From the cell containing the given text, extract its center point as [X, Y] coordinate. 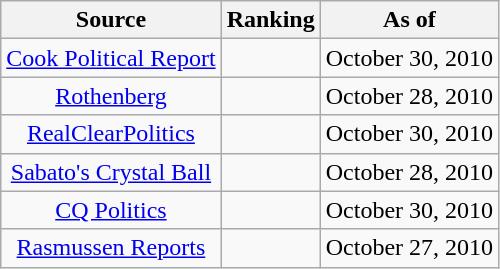
RealClearPolitics [111, 134]
Rothenberg [111, 96]
Source [111, 20]
Ranking [270, 20]
As of [409, 20]
Rasmussen Reports [111, 248]
Sabato's Crystal Ball [111, 172]
October 27, 2010 [409, 248]
Cook Political Report [111, 58]
CQ Politics [111, 210]
